Provide the (x, y) coordinate of the cell's center where the given text is located.  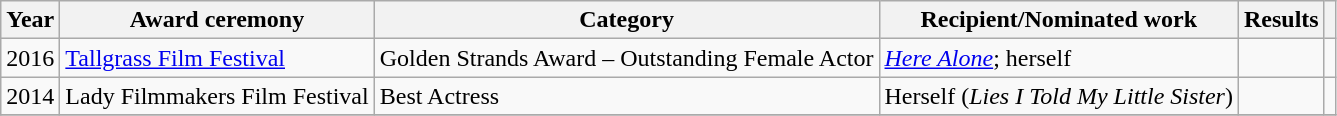
2014 (30, 96)
Best Actress (626, 96)
Recipient/Nominated work (1058, 20)
2016 (30, 58)
Year (30, 20)
Tallgrass Film Festival (217, 58)
Results (1281, 20)
Award ceremony (217, 20)
Golden Strands Award – Outstanding Female Actor (626, 58)
Herself (Lies I Told My Little Sister) (1058, 96)
Category (626, 20)
Here Alone; herself (1058, 58)
Lady Filmmakers Film Festival (217, 96)
